Identify which cell holds the provided text, then report its [X, Y] central coordinate. 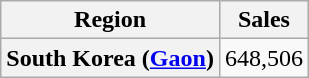
Region [110, 20]
South Korea (Gaon) [110, 58]
Sales [264, 20]
648,506 [264, 58]
